For the text-containing cell, return its midpoint in [X, Y] coordinate format. 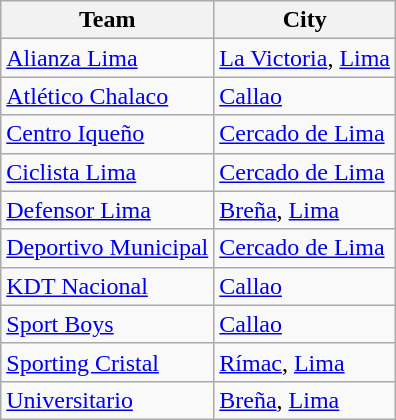
KDT Nacional [108, 286]
City [305, 20]
Alianza Lima [108, 58]
Atlético Chalaco [108, 96]
Deportivo Municipal [108, 248]
Centro Iqueño [108, 134]
Ciclista Lima [108, 172]
Universitario [108, 400]
Team [108, 20]
La Victoria, Lima [305, 58]
Defensor Lima [108, 210]
Sporting Cristal [108, 362]
Rímac, Lima [305, 362]
Sport Boys [108, 324]
